Extract the (x, y) coordinate from the center of the cell holding the provided text.  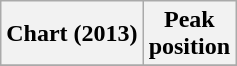
Peakposition (189, 34)
Chart (2013) (72, 34)
